Pinpoint the cell where the given text exists, returning its (x, y) midpoint coordinate. 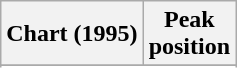
Chart (1995) (72, 34)
Peakposition (189, 34)
